Extract the (x, y) coordinate from the center of the cell holding the provided text.  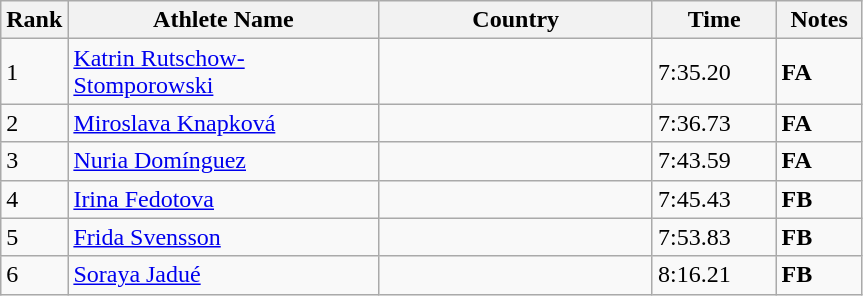
Miroslava Knapková (224, 123)
Soraya Jadué (224, 275)
Frida Svensson (224, 237)
Country (516, 20)
7:36.73 (714, 123)
1 (34, 72)
Rank (34, 20)
5 (34, 237)
7:43.59 (714, 161)
Irina Fedotova (224, 199)
8:16.21 (714, 275)
6 (34, 275)
7:45.43 (714, 199)
2 (34, 123)
Notes (819, 20)
Athlete Name (224, 20)
Katrin Rutschow-Stomporowski (224, 72)
Nuria Domínguez (224, 161)
3 (34, 161)
7:53.83 (714, 237)
Time (714, 20)
7:35.20 (714, 72)
4 (34, 199)
